Return the (x, y) coordinate for the center point of the cell that contains the specified text.  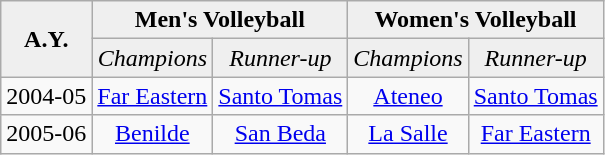
2005-06 (46, 134)
La Salle (408, 134)
Men's Volleyball (220, 20)
Benilde (152, 134)
San Beda (280, 134)
Ateneo (408, 96)
Women's Volleyball (476, 20)
2004-05 (46, 96)
A.Y. (46, 39)
